Capture the cell that displays the provided text and extract its (x, y) central coordinate. 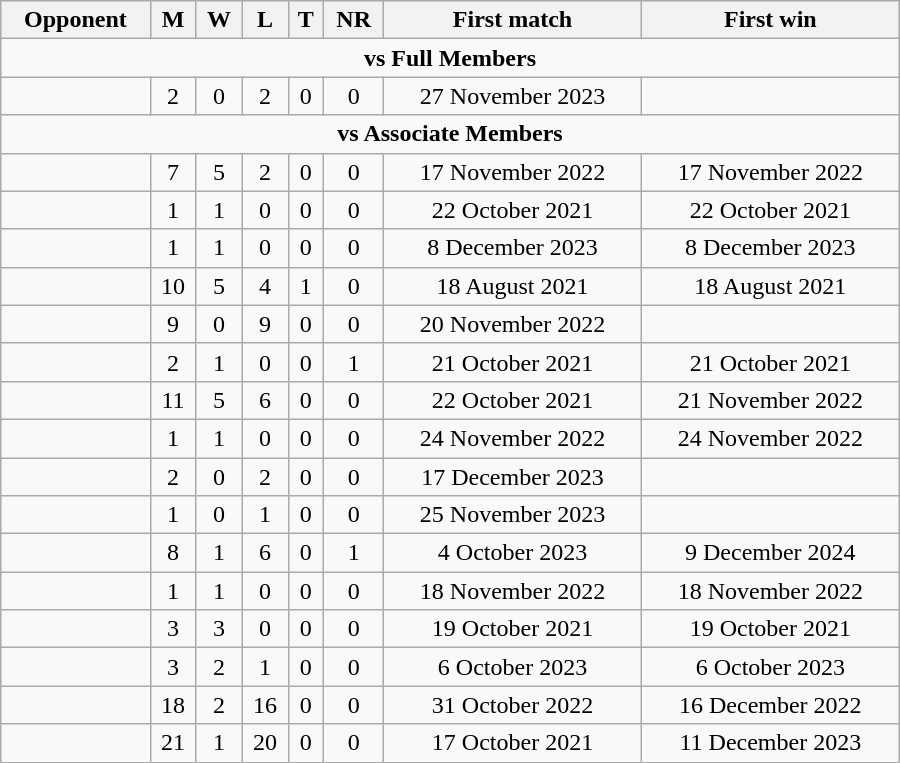
L (265, 20)
16 (265, 705)
16 December 2022 (770, 705)
Opponent (76, 20)
11 December 2023 (770, 743)
10 (173, 286)
11 (173, 400)
4 (265, 286)
7 (173, 172)
First win (770, 20)
9 December 2024 (770, 553)
31 October 2022 (513, 705)
M (173, 20)
T (306, 20)
21 (173, 743)
4 October 2023 (513, 553)
21 November 2022 (770, 400)
First match (513, 20)
18 (173, 705)
27 November 2023 (513, 96)
25 November 2023 (513, 515)
17 October 2021 (513, 743)
vs Full Members (450, 58)
vs Associate Members (450, 134)
8 (173, 553)
17 December 2023 (513, 477)
20 November 2022 (513, 324)
W (219, 20)
NR (354, 20)
20 (265, 743)
